Return the [X, Y] coordinate for the center point of the cell that contains the specified text.  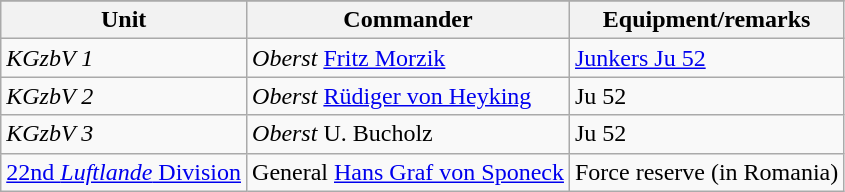
General Hans Graf von Sponeck [408, 172]
Junkers Ju 52 [706, 58]
Commander [408, 20]
22nd Luftlande Division [124, 172]
KGzbV 2 [124, 96]
Oberst Fritz Morzik [408, 58]
KGzbV 1 [124, 58]
Unit [124, 20]
Oberst U. Bucholz [408, 134]
KGzbV 3 [124, 134]
Oberst Rüdiger von Heyking [408, 96]
Equipment/remarks [706, 20]
Force reserve (in Romania) [706, 172]
